Extract the [X, Y] coordinate from the center of the cell holding the provided text.  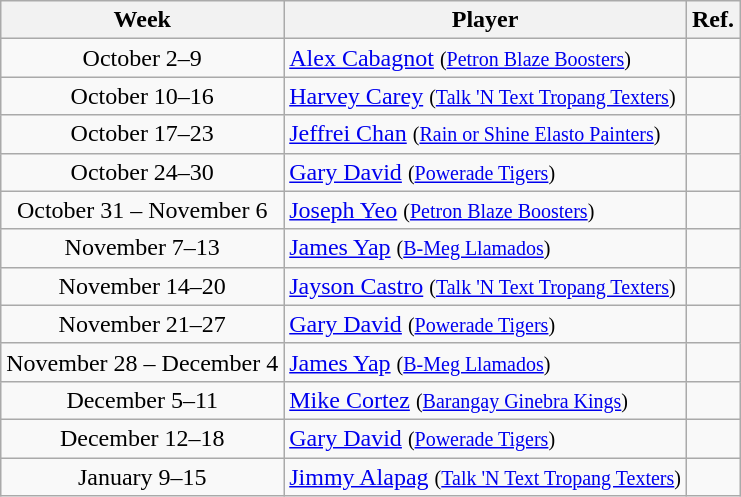
October 10–16 [142, 96]
Ref. [712, 20]
Jayson Castro (Talk 'N Text Tropang Texters) [486, 286]
October 24–30 [142, 172]
October 2–9 [142, 58]
Week [142, 20]
Harvey Carey (Talk 'N Text Tropang Texters) [486, 96]
November 7–13 [142, 248]
Player [486, 20]
December 12–18 [142, 438]
Joseph Yeo (Petron Blaze Boosters) [486, 210]
Mike Cortez (Barangay Ginebra Kings) [486, 400]
Jeffrei Chan (Rain or Shine Elasto Painters) [486, 134]
October 17–23 [142, 134]
January 9–15 [142, 477]
December 5–11 [142, 400]
October 31 – November 6 [142, 210]
November 28 – December 4 [142, 362]
November 21–27 [142, 324]
Alex Cabagnot (Petron Blaze Boosters) [486, 58]
Jimmy Alapag (Talk 'N Text Tropang Texters) [486, 477]
November 14–20 [142, 286]
